Find where the given text appears and provide that cell's center as (x, y) coordinate. 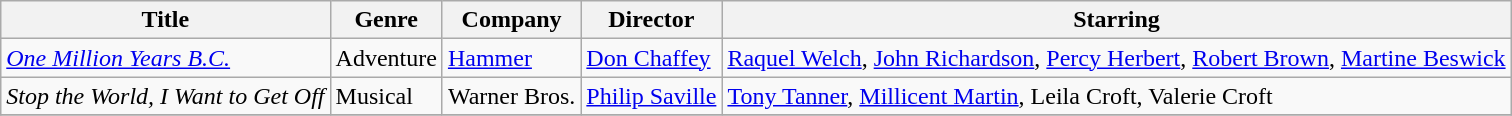
Philip Saville (652, 96)
Title (166, 20)
Warner Bros. (511, 96)
Raquel Welch, John Richardson, Percy Herbert, Robert Brown, Martine Beswick (1116, 58)
Tony Tanner, Millicent Martin, Leila Croft, Valerie Croft (1116, 96)
Hammer (511, 58)
Company (511, 20)
Starring (1116, 20)
Genre (386, 20)
Director (652, 20)
Stop the World, I Want to Get Off (166, 96)
Adventure (386, 58)
One Million Years B.C. (166, 58)
Musical (386, 96)
Don Chaffey (652, 58)
